Pinpoint the cell where the given text exists, returning its [x, y] midpoint coordinate. 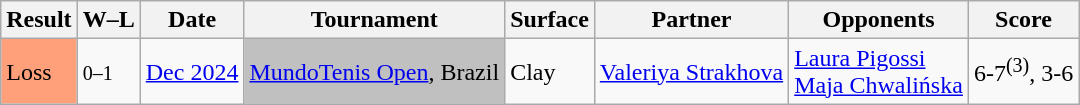
Date [192, 20]
Dec 2024 [192, 72]
Clay [550, 72]
W–L [108, 20]
Surface [550, 20]
Opponents [879, 20]
Loss [39, 72]
Valeriya Strakhova [691, 72]
Result [39, 20]
0–1 [108, 72]
MundoTenis Open, Brazil [374, 72]
6-7(3), 3-6 [1023, 72]
Partner [691, 20]
Score [1023, 20]
Laura Pigossi Maja Chwalińska [879, 72]
Tournament [374, 20]
